Determine the (x, y) coordinate at the center of the cell enclosing the given text.  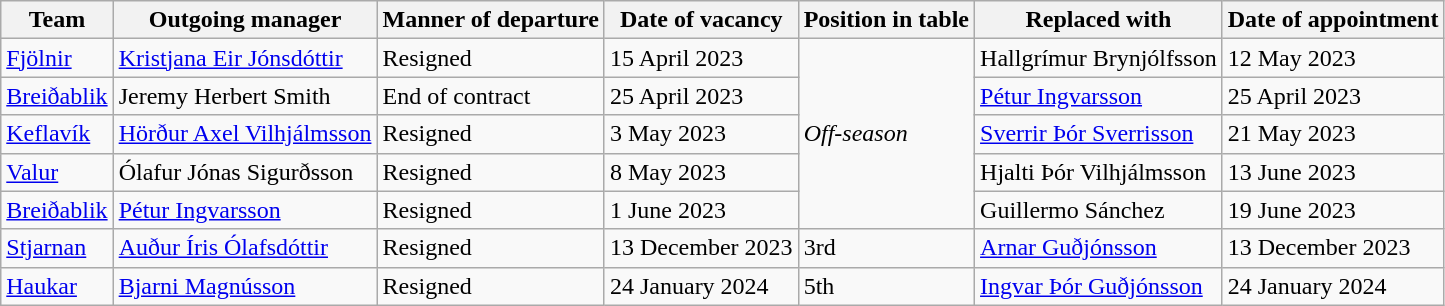
Sverrir Þór Sverrisson (1099, 134)
Stjarnan (57, 248)
Haukar (57, 286)
Date of appointment (1333, 20)
12 May 2023 (1333, 58)
Ólafur Jónas Sigurðsson (245, 172)
Kristjana Eir Jónsdóttir (245, 58)
Outgoing manager (245, 20)
5th (886, 286)
21 May 2023 (1333, 134)
Keflavík (57, 134)
Ingvar Þór Guðjónsson (1099, 286)
Hallgrímur Brynjólfsson (1099, 58)
Fjölnir (57, 58)
Arnar Guðjónsson (1099, 248)
End of contract (490, 96)
Date of vacancy (701, 20)
Jeremy Herbert Smith (245, 96)
3rd (886, 248)
19 June 2023 (1333, 210)
Off-season (886, 134)
Team (57, 20)
Position in table (886, 20)
1 June 2023 (701, 210)
Auður Íris Ólafsdóttir (245, 248)
Valur (57, 172)
Hörður Axel Vilhjálmsson (245, 134)
Guillermo Sánchez (1099, 210)
3 May 2023 (701, 134)
Bjarni Magnússon (245, 286)
15 April 2023 (701, 58)
8 May 2023 (701, 172)
13 June 2023 (1333, 172)
Replaced with (1099, 20)
Hjalti Þór Vilhjálmsson (1099, 172)
Manner of departure (490, 20)
